Return (x, y) of the center of cell containing provided text 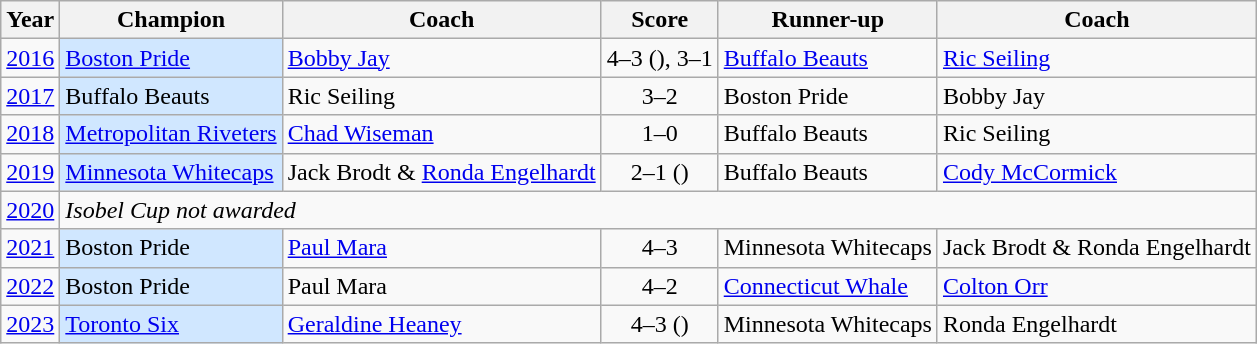
4–3 (), 3–1 (660, 58)
Isobel Cup not awarded (658, 210)
1–0 (660, 134)
Ronda Engelhardt (1096, 324)
2019 (30, 172)
2017 (30, 96)
4–2 (660, 286)
2016 (30, 58)
2–1 () (660, 172)
Score (660, 20)
Runner-up (828, 20)
2018 (30, 134)
3–2 (660, 96)
Connecticut Whale (828, 286)
Geraldine Heaney (442, 324)
4–3 () (660, 324)
4–3 (660, 248)
2020 (30, 210)
Colton Orr (1096, 286)
Champion (171, 20)
Cody McCormick (1096, 172)
Metropolitan Riveters (171, 134)
2023 (30, 324)
Chad Wiseman (442, 134)
Toronto Six (171, 324)
Year (30, 20)
2021 (30, 248)
2022 (30, 286)
